Locate the cell with the specified text and output its (x, y) center coordinate. 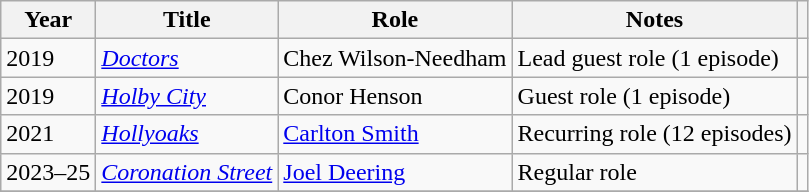
Hollyoaks (187, 134)
Chez Wilson-Needham (395, 58)
Coronation Street (187, 172)
Lead guest role (1 episode) (654, 58)
Year (48, 20)
Carlton Smith (395, 134)
Guest role (1 episode) (654, 96)
Recurring role (12 episodes) (654, 134)
Title (187, 20)
Joel Deering (395, 172)
Conor Henson (395, 96)
Holby City (187, 96)
2023–25 (48, 172)
Notes (654, 20)
Role (395, 20)
2021 (48, 134)
Doctors (187, 58)
Regular role (654, 172)
